Detect which cell encompasses the target text, then output its [x, y] center coordinate. 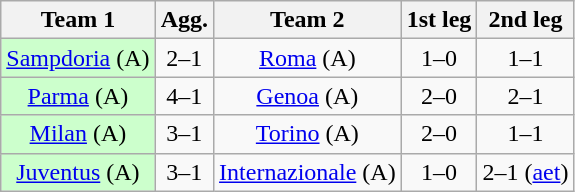
Genoa (A) [308, 96]
Team 2 [308, 20]
2–1 (aet) [526, 172]
Roma (A) [308, 58]
Juventus (A) [78, 172]
Milan (A) [78, 134]
Torino (A) [308, 134]
Internazionale (A) [308, 172]
Sampdoria (A) [78, 58]
Agg. [184, 20]
Parma (A) [78, 96]
2nd leg [526, 20]
4–1 [184, 96]
Team 1 [78, 20]
1st leg [439, 20]
